Return the [X, Y] coordinate for the center point of the cell that contains the specified text.  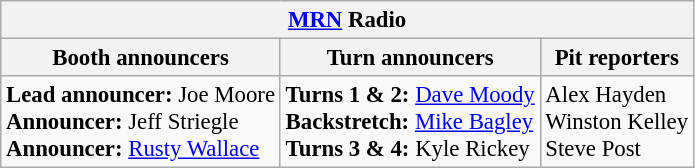
Turn announcers [410, 58]
Lead announcer: Joe MooreAnnouncer: Jeff StriegleAnnouncer: Rusty Wallace [141, 122]
Alex HaydenWinston KelleySteve Post [616, 122]
Turns 1 & 2: Dave MoodyBackstretch: Mike BagleyTurns 3 & 4: Kyle Rickey [410, 122]
MRN Radio [348, 20]
Booth announcers [141, 58]
Pit reporters [616, 58]
